Pinpoint the cell where the given text exists, returning its [x, y] midpoint coordinate. 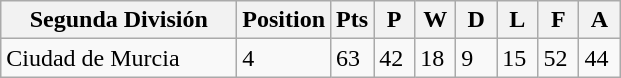
44 [600, 58]
Ciudad de Murcia [119, 58]
Position [284, 20]
42 [394, 58]
9 [476, 58]
Segunda División [119, 20]
D [476, 20]
F [558, 20]
Pts [352, 20]
18 [436, 58]
W [436, 20]
P [394, 20]
L [518, 20]
4 [284, 58]
52 [558, 58]
A [600, 20]
15 [518, 58]
63 [352, 58]
